Extract the [X, Y] coordinate from the center of the cell holding the provided text.  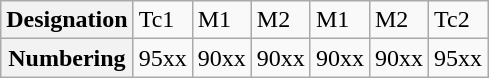
Numbering [67, 58]
Tc2 [458, 20]
Designation [67, 20]
Tc1 [162, 20]
